Capture the cell that displays the provided text and extract its (x, y) central coordinate. 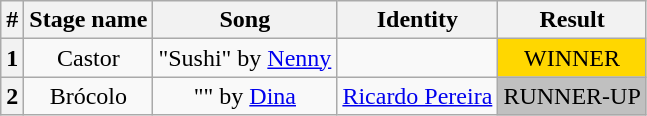
Brócolo (88, 96)
Song (245, 20)
Result (572, 20)
RUNNER-UP (572, 96)
"Sushi" by Nenny (245, 58)
2 (12, 96)
Ricardo Pereira (418, 96)
WINNER (572, 58)
"" by Dina (245, 96)
Identity (418, 20)
1 (12, 58)
Stage name (88, 20)
Castor (88, 58)
# (12, 20)
